Capture the cell that displays the provided text and extract its (x, y) central coordinate. 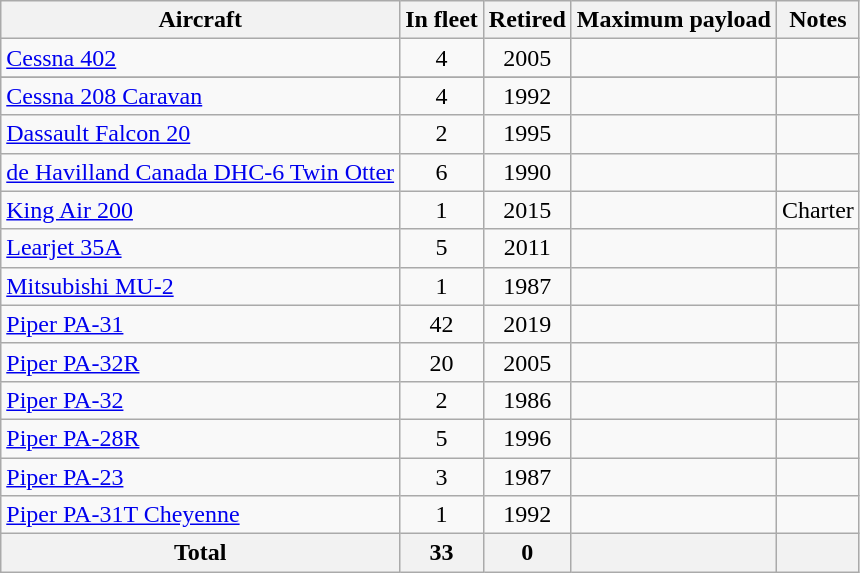
33 (442, 553)
1990 (527, 172)
Retired (527, 20)
20 (442, 362)
Total (200, 553)
0 (527, 553)
Notes (818, 20)
Piper PA-23 (200, 477)
Piper PA-32R (200, 362)
42 (442, 324)
1995 (527, 134)
1996 (527, 438)
Mitsubishi MU-2 (200, 286)
Cessna 402 (200, 58)
King Air 200 (200, 210)
Piper PA-32 (200, 400)
Charter (818, 210)
Piper PA-31 (200, 324)
2011 (527, 248)
Learjet 35A (200, 248)
Piper PA-28R (200, 438)
6 (442, 172)
Cessna 208 Caravan (200, 96)
2015 (527, 210)
de Havilland Canada DHC-6 Twin Otter (200, 172)
In fleet (442, 20)
1986 (527, 400)
Piper PA-31T Cheyenne (200, 515)
2019 (527, 324)
Aircraft (200, 20)
Dassault Falcon 20 (200, 134)
3 (442, 477)
Maximum payload (674, 20)
